Provide the (x, y) coordinate of the cell's center where the given text is located.  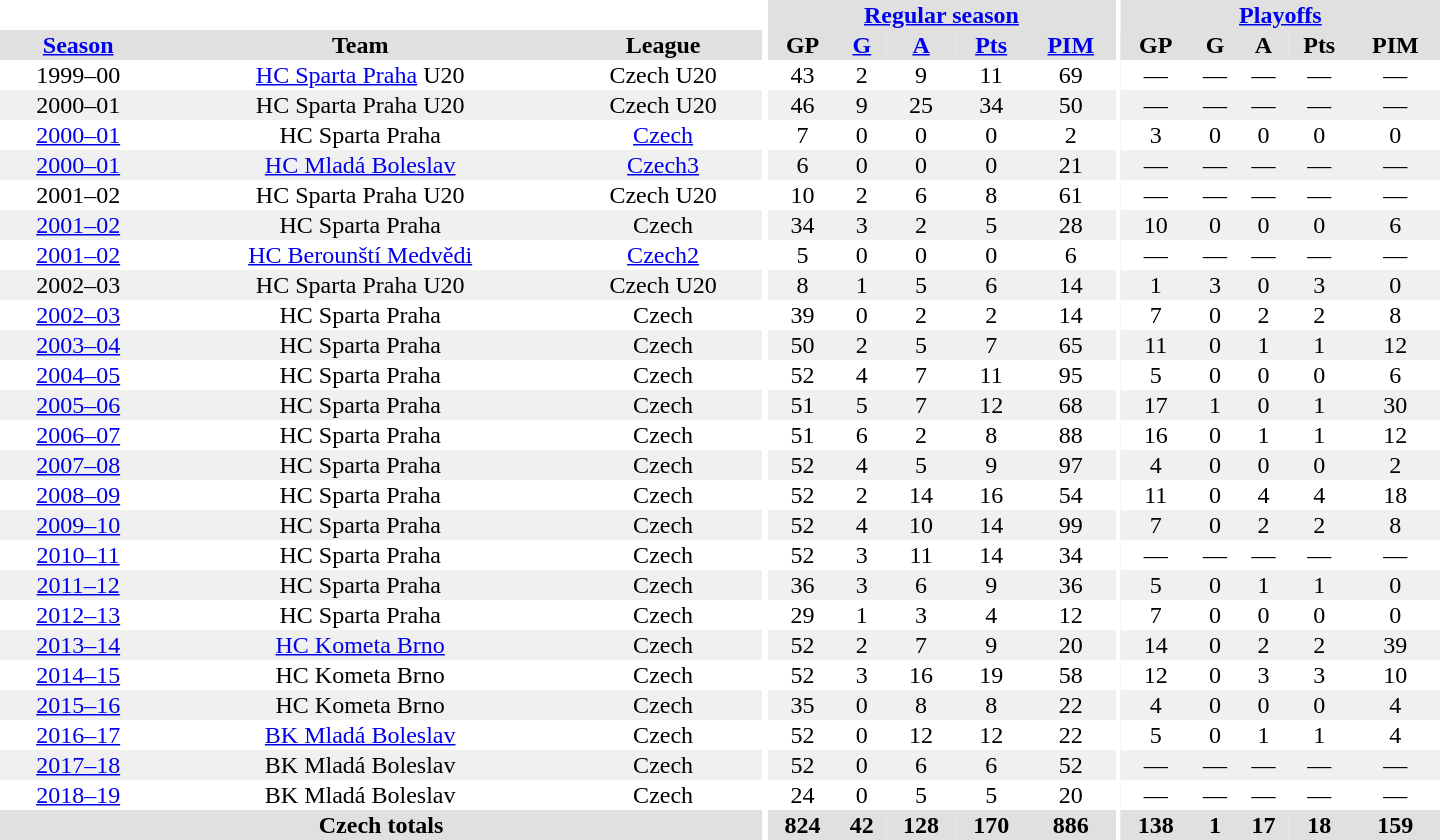
824 (803, 825)
19 (991, 675)
2004–05 (78, 375)
24 (803, 795)
68 (1070, 405)
886 (1070, 825)
29 (803, 615)
HC Mladá Boleslav (360, 165)
2011–12 (78, 585)
35 (803, 705)
Regular season (942, 15)
69 (1070, 75)
21 (1070, 165)
2016–17 (78, 735)
Season (78, 45)
28 (1070, 225)
2005–06 (78, 405)
2009–10 (78, 525)
HC Berounští Medvědi (360, 255)
2015–16 (78, 705)
2006–07 (78, 435)
2008–09 (78, 495)
League (663, 45)
95 (1070, 375)
2018–19 (78, 795)
2014–15 (78, 675)
61 (1070, 195)
54 (1070, 495)
2007–08 (78, 465)
30 (1396, 405)
2017–18 (78, 765)
138 (1156, 825)
65 (1070, 345)
42 (862, 825)
159 (1396, 825)
58 (1070, 675)
170 (991, 825)
99 (1070, 525)
128 (921, 825)
97 (1070, 465)
Playoffs (1280, 15)
Czech3 (663, 165)
2010–11 (78, 555)
2003–04 (78, 345)
1999–00 (78, 75)
43 (803, 75)
Czech totals (381, 825)
Team (360, 45)
25 (921, 105)
2013–14 (78, 645)
88 (1070, 435)
2012–13 (78, 615)
46 (803, 105)
Czech2 (663, 255)
